Determine the (X, Y) coordinate at the center of the cell enclosing the given text.  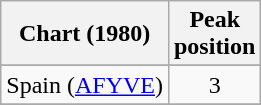
Spain (AFYVE) (85, 85)
Chart (1980) (85, 34)
3 (214, 85)
Peakposition (214, 34)
